Identify which cell holds the provided text, then report its [X, Y] central coordinate. 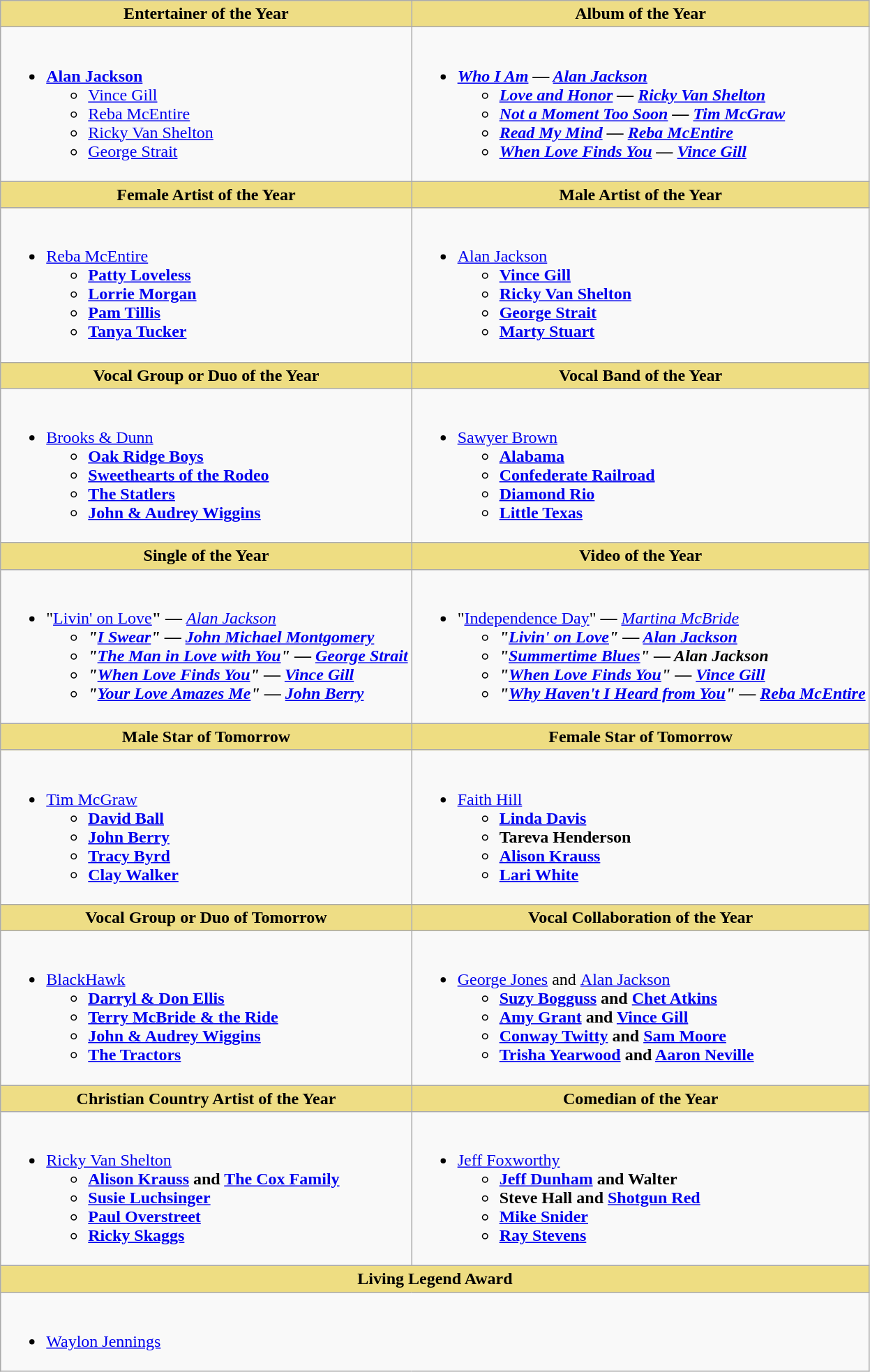
Vocal Collaboration of the Year [640, 917]
Female Star of Tomorrow [640, 737]
Reba McEntirePatty LovelessLorrie MorganPam TillisTanya Tucker [207, 285]
Comedian of the Year [640, 1099]
Male Star of Tomorrow [207, 737]
Male Artist of the Year [640, 195]
Tim McGrawDavid BallJohn BerryTracy ByrdClay Walker [207, 827]
Vocal Group or Duo of the Year [207, 375]
Jeff FoxworthyJeff Dunham and WalterSteve Hall and Shotgun RedMike SniderRay Stevens [640, 1189]
Alan JacksonVince GillReba McEntireRicky Van SheltonGeorge Strait [207, 105]
Vocal Band of the Year [640, 375]
Album of the Year [640, 14]
Living Legend Award [435, 1279]
Brooks & DunnOak Ridge BoysSweethearts of the RodeoThe StatlersJohn & Audrey Wiggins [207, 466]
Video of the Year [640, 556]
George Jones and Alan JacksonSuzy Bogguss and Chet AtkinsAmy Grant and Vince GillConway Twitty and Sam MooreTrisha Yearwood and Aaron Neville [640, 1007]
Alan JacksonVince GillRicky Van SheltonGeorge StraitMarty Stuart [640, 285]
Ricky Van SheltonAlison Krauss and The Cox FamilySusie LuchsingerPaul OverstreetRicky Skaggs [207, 1189]
Sawyer BrownAlabamaConfederate RailroadDiamond RioLittle Texas [640, 466]
Waylon Jennings [435, 1332]
Vocal Group or Duo of Tomorrow [207, 917]
Entertainer of the Year [207, 14]
Female Artist of the Year [207, 195]
Christian Country Artist of the Year [207, 1099]
BlackHawkDarryl & Don EllisTerry McBride & the RideJohn & Audrey WigginsThe Tractors [207, 1007]
Single of the Year [207, 556]
Faith HillLinda DavisTareva HendersonAlison KraussLari White [640, 827]
